Search for the cell housing the specified text and yield its [x, y] center coordinate. 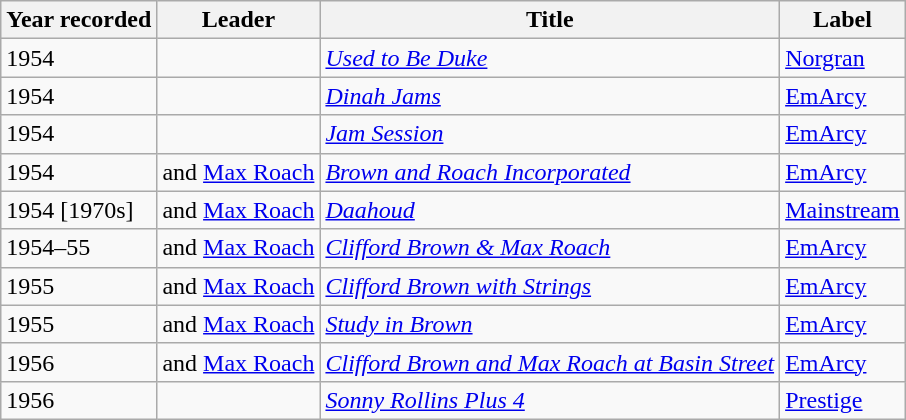
Clifford Brown & Max Roach [550, 248]
Study in Brown [550, 324]
Jam Session [550, 134]
Daahoud [550, 210]
Leader [238, 20]
Clifford Brown and Max Roach at Basin Street [550, 362]
Year recorded [79, 20]
Used to Be Duke [550, 58]
1954 [1970s] [79, 210]
Norgran [843, 58]
Label [843, 20]
Dinah Jams [550, 96]
Prestige [843, 400]
Sonny Rollins Plus 4 [550, 400]
Title [550, 20]
Mainstream [843, 210]
Brown and Roach Incorporated [550, 172]
1954–55 [79, 248]
Clifford Brown with Strings [550, 286]
